Capture the cell that displays the provided text and extract its (X, Y) central coordinate. 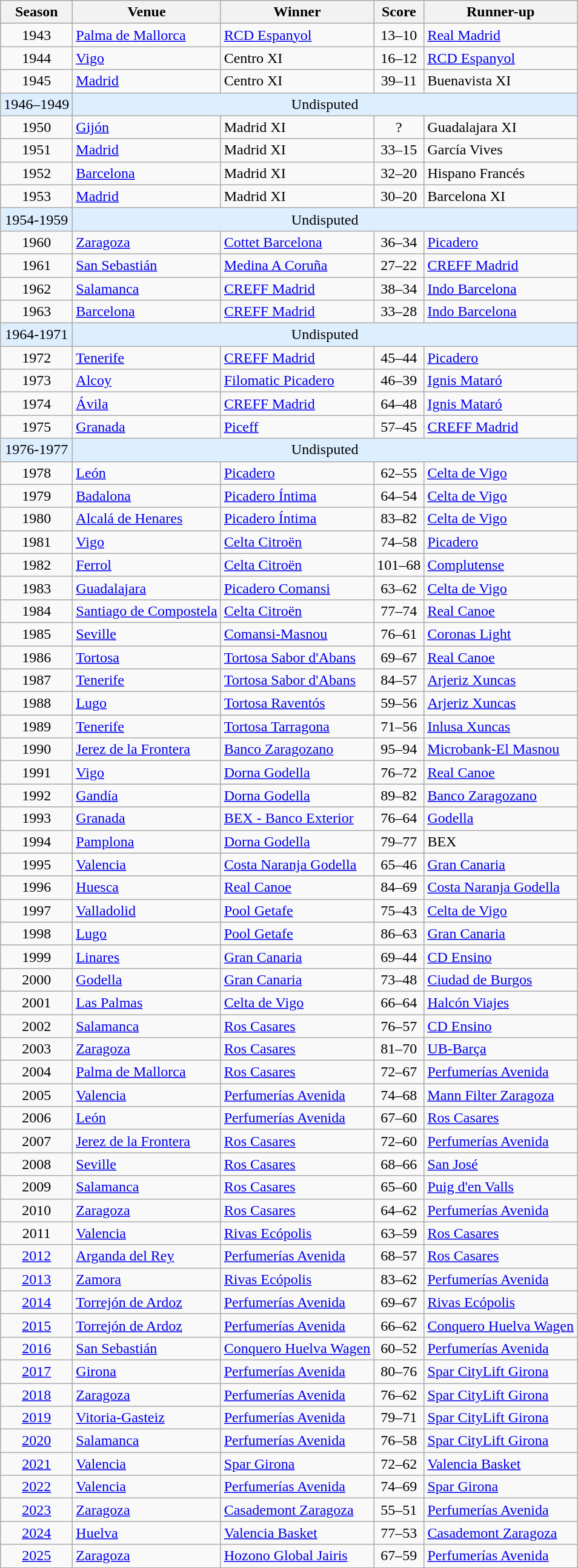
2004 (36, 1072)
Real Madrid (500, 35)
1975 (36, 427)
45–44 (399, 358)
Badalona (147, 496)
81–70 (399, 1049)
1981 (36, 542)
Ávila (147, 404)
2005 (36, 1095)
77–74 (399, 611)
2006 (36, 1118)
San José (500, 1164)
Piceff (297, 427)
Winner (297, 12)
2021 (36, 1464)
86–63 (399, 934)
1964-1971 (36, 335)
Pamplona (147, 842)
27–22 (399, 265)
79–77 (399, 842)
1951 (36, 150)
1978 (36, 473)
1976-1977 (36, 450)
66–64 (399, 1003)
63–59 (399, 1233)
Alcoy (147, 381)
Comansi-Masnou (297, 634)
García Vives (500, 150)
2003 (36, 1049)
1962 (36, 289)
Microbank-El Masnou (500, 749)
1972 (36, 358)
Mann Filter Zaragoza (500, 1095)
13–10 (399, 35)
67–59 (399, 1556)
Cottet Barcelona (297, 242)
1987 (36, 680)
1945 (36, 81)
64–54 (399, 496)
69–44 (399, 957)
Zamora (147, 1279)
Buenavista XI (500, 81)
66–62 (399, 1325)
2002 (36, 1026)
Huelva (147, 1533)
1950 (36, 127)
84–57 (399, 680)
76–64 (399, 819)
Las Palmas (147, 1003)
2020 (36, 1441)
46–39 (399, 381)
1946–1949 (36, 104)
1982 (36, 565)
76–62 (399, 1394)
Filomatic Picadero (297, 381)
1960 (36, 242)
Linares (147, 957)
1997 (36, 911)
UB-Barça (500, 1049)
65–60 (399, 1187)
72–62 (399, 1464)
Runner-up (500, 12)
83–82 (399, 519)
2025 (36, 1556)
2014 (36, 1302)
1998 (36, 934)
16–12 (399, 58)
1954-1959 (36, 219)
1974 (36, 404)
1986 (36, 657)
1983 (36, 588)
74–58 (399, 542)
33–28 (399, 312)
2024 (36, 1533)
76–57 (399, 1026)
2019 (36, 1418)
Arganda del Rey (147, 1256)
68–66 (399, 1164)
1952 (36, 173)
Gandía (147, 796)
76–58 (399, 1441)
2015 (36, 1325)
Vitoria-Gasteiz (147, 1418)
64–48 (399, 404)
80–76 (399, 1371)
Puig d'en Valls (500, 1187)
95–94 (399, 749)
67–60 (399, 1118)
89–82 (399, 796)
83–62 (399, 1279)
101–68 (399, 565)
BEX (500, 842)
Guadalajara (147, 588)
2007 (36, 1141)
2011 (36, 1233)
Tortosa Tarragona (297, 726)
1995 (36, 865)
2017 (36, 1371)
1980 (36, 519)
Valladolid (147, 911)
1944 (36, 58)
2001 (36, 1003)
Complutense (500, 565)
33–15 (399, 150)
2016 (36, 1348)
76–61 (399, 634)
Season (36, 12)
64–62 (399, 1210)
2022 (36, 1487)
79–71 (399, 1418)
76–72 (399, 772)
Girona (147, 1371)
Alcalá de Henares (147, 519)
74–69 (399, 1487)
1996 (36, 888)
63–62 (399, 588)
1953 (36, 196)
1985 (36, 634)
73–48 (399, 980)
Tortosa Raventós (297, 703)
30–20 (399, 196)
2008 (36, 1164)
Ciudad de Burgos (500, 980)
2013 (36, 1279)
Gijón (147, 127)
38–34 (399, 289)
1999 (36, 957)
36–34 (399, 242)
59–56 (399, 703)
? (399, 127)
Tortosa (147, 657)
62–55 (399, 473)
1993 (36, 819)
Ferrol (147, 565)
55–51 (399, 1510)
1973 (36, 381)
1988 (36, 703)
Guadalajara XI (500, 127)
Huesca (147, 888)
1994 (36, 842)
84–69 (399, 888)
1991 (36, 772)
39–11 (399, 81)
2000 (36, 980)
Inlusa Xuncas (500, 726)
2010 (36, 1210)
2018 (36, 1394)
Santiago de Compostela (147, 611)
77–53 (399, 1533)
2012 (36, 1256)
60–52 (399, 1348)
2023 (36, 1510)
1989 (36, 726)
1992 (36, 796)
74–68 (399, 1095)
Coronas Light (500, 634)
1984 (36, 611)
Picadero Comansi (297, 588)
2009 (36, 1187)
71–56 (399, 726)
68–57 (399, 1256)
BEX - Banco Exterior (297, 819)
57–45 (399, 427)
Hispano Francés (500, 173)
1961 (36, 265)
1979 (36, 496)
72–67 (399, 1072)
Barcelona XI (500, 196)
65–46 (399, 865)
Halcón Viajes (500, 1003)
Medina A Coruña (297, 265)
1963 (36, 312)
75–43 (399, 911)
Hozono Global Jairis (297, 1556)
Score (399, 12)
32–20 (399, 173)
1990 (36, 749)
Venue (147, 12)
72–60 (399, 1141)
1943 (36, 35)
